From the cell containing the given text, extract its center point as (X, Y) coordinate. 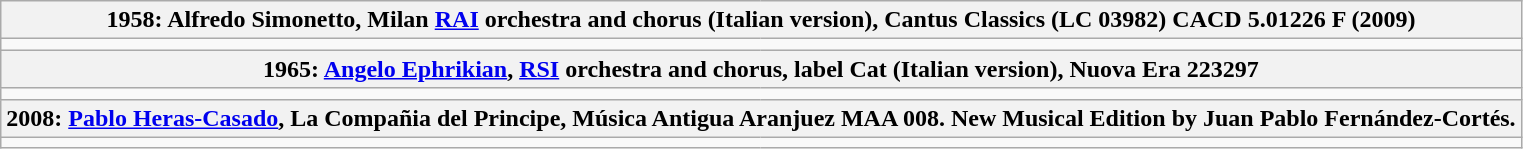
2008: Pablo Heras-Casado, La Compañia del Principe, Música Antigua Aranjuez MAA 008. New Musical Edition by Juan Pablo Fernández-Cortés. (761, 118)
1958: Alfredo Simonetto, Milan RAI orchestra and chorus (Italian version), Cantus Classics (LC 03982) CACD 5.01226 F (2009) (761, 20)
1965: Angelo Ephrikian, RSI orchestra and chorus, label Cat (Italian version), Nuova Era 223297 (761, 69)
